Output the (X, Y) coordinate of the center of the cell containing the given text.  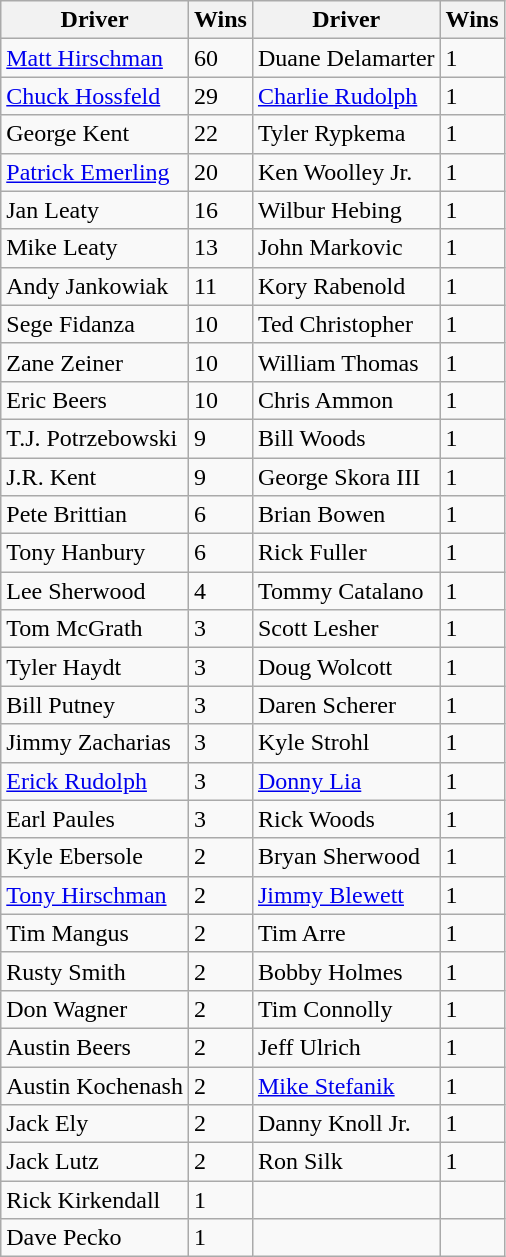
16 (220, 210)
60 (220, 58)
Rick Fuller (346, 553)
Rusty Smith (95, 971)
13 (220, 248)
William Thomas (346, 362)
Eric Beers (95, 400)
Jimmy Blewett (346, 895)
Tom McGrath (95, 629)
Tim Mangus (95, 933)
Kyle Strohl (346, 743)
Andy Jankowiak (95, 286)
George Skora III (346, 477)
J.R. Kent (95, 477)
T.J. Potrzebowski (95, 438)
Donny Lia (346, 781)
Chris Ammon (346, 400)
Austin Kochenash (95, 1085)
Zane Zeiner (95, 362)
Rick Woods (346, 819)
4 (220, 591)
Tyler Haydt (95, 667)
Bill Woods (346, 438)
29 (220, 96)
Ron Silk (346, 1162)
Tony Hirschman (95, 895)
Brian Bowen (346, 515)
Doug Wolcott (346, 667)
20 (220, 172)
Tommy Catalano (346, 591)
Pete Brittian (95, 515)
Mike Leaty (95, 248)
22 (220, 134)
Tim Connolly (346, 1009)
Duane Delamarter (346, 58)
Bill Putney (95, 705)
Jack Lutz (95, 1162)
Lee Sherwood (95, 591)
Chuck Hossfeld (95, 96)
Austin Beers (95, 1047)
Dave Pecko (95, 1238)
Mike Stefanik (346, 1085)
Tyler Rypkema (346, 134)
Earl Paules (95, 819)
Wilbur Hebing (346, 210)
Jeff Ulrich (346, 1047)
Danny Knoll Jr. (346, 1124)
11 (220, 286)
Sege Fidanza (95, 324)
Ken Woolley Jr. (346, 172)
Daren Scherer (346, 705)
John Markovic (346, 248)
Bryan Sherwood (346, 857)
Bobby Holmes (346, 971)
Kyle Ebersole (95, 857)
Tony Hanbury (95, 553)
Rick Kirkendall (95, 1200)
Kory Rabenold (346, 286)
Scott Lesher (346, 629)
Jimmy Zacharias (95, 743)
Matt Hirschman (95, 58)
George Kent (95, 134)
Charlie Rudolph (346, 96)
Jan Leaty (95, 210)
Tim Arre (346, 933)
Don Wagner (95, 1009)
Jack Ely (95, 1124)
Erick Rudolph (95, 781)
Ted Christopher (346, 324)
Patrick Emerling (95, 172)
